Search for the cell housing the specified text and yield its [x, y] center coordinate. 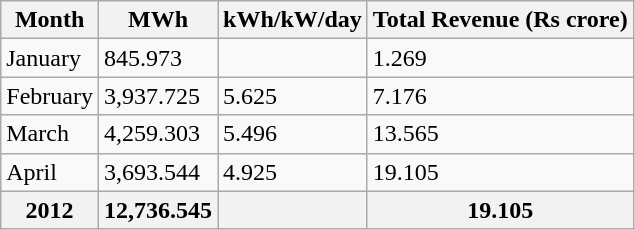
4,259.303 [158, 134]
13.565 [500, 134]
April [50, 172]
2012 [50, 210]
7.176 [500, 96]
February [50, 96]
January [50, 58]
5.496 [293, 134]
4.925 [293, 172]
845.973 [158, 58]
MWh [158, 20]
3,937.725 [158, 96]
kWh/kW/day [293, 20]
March [50, 134]
1.269 [500, 58]
3,693.544 [158, 172]
Total Revenue (Rs crore) [500, 20]
12,736.545 [158, 210]
Month [50, 20]
5.625 [293, 96]
